Detect which cell encompasses the target text, then output its [x, y] center coordinate. 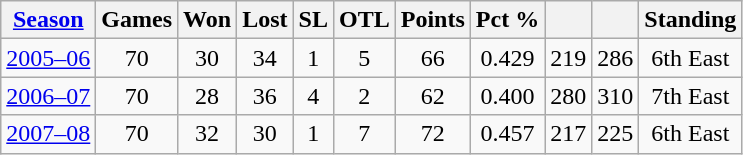
0.457 [507, 134]
Won [208, 20]
Lost [265, 20]
36 [265, 96]
Points [432, 20]
SL [313, 20]
2 [364, 96]
Games [137, 20]
2005–06 [48, 58]
280 [568, 96]
5 [364, 58]
62 [432, 96]
2007–08 [48, 134]
32 [208, 134]
28 [208, 96]
0.429 [507, 58]
66 [432, 58]
286 [616, 58]
7 [364, 134]
72 [432, 134]
OTL [364, 20]
2006–07 [48, 96]
34 [265, 58]
4 [313, 96]
219 [568, 58]
310 [616, 96]
Standing [690, 20]
225 [616, 134]
Season [48, 20]
7th East [690, 96]
Pct % [507, 20]
217 [568, 134]
0.400 [507, 96]
